From the cell containing the given text, extract its center point as (x, y) coordinate. 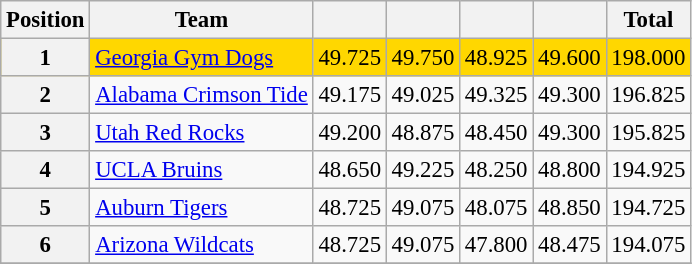
48.450 (496, 133)
3 (46, 133)
49.750 (422, 58)
Auburn Tigers (202, 208)
Team (202, 20)
198.000 (648, 58)
196.825 (648, 95)
49.725 (350, 58)
194.075 (648, 245)
194.725 (648, 208)
194.925 (648, 170)
49.225 (422, 170)
Arizona Wildcats (202, 245)
Utah Red Rocks (202, 133)
47.800 (496, 245)
48.850 (570, 208)
5 (46, 208)
48.875 (422, 133)
49.600 (570, 58)
Georgia Gym Dogs (202, 58)
48.800 (570, 170)
6 (46, 245)
UCLA Bruins (202, 170)
Position (46, 20)
48.250 (496, 170)
Total (648, 20)
48.475 (570, 245)
4 (46, 170)
49.325 (496, 95)
Alabama Crimson Tide (202, 95)
1 (46, 58)
48.650 (350, 170)
48.075 (496, 208)
49.025 (422, 95)
49.175 (350, 95)
195.825 (648, 133)
49.200 (350, 133)
48.925 (496, 58)
2 (46, 95)
